Search for the cell housing the specified text and yield its [X, Y] center coordinate. 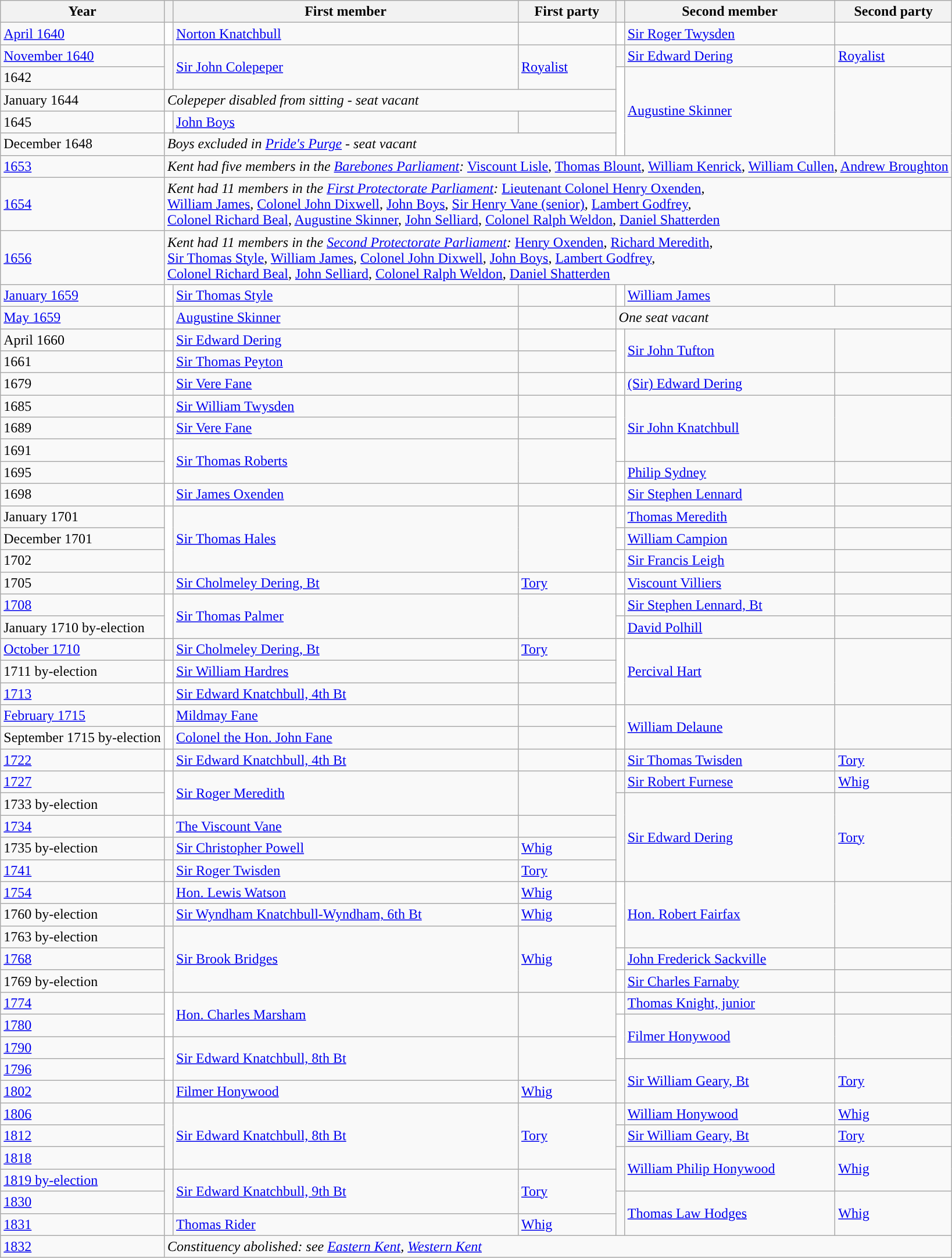
1698 [83, 494]
Second member [730, 12]
William Campion [730, 539]
September 1715 by-election [83, 738]
1711 by-election [83, 671]
John Frederick Sackville [730, 959]
Viscount Villiers [730, 583]
Sir Robert Furnese [730, 782]
1780 [83, 1025]
1705 [83, 583]
Sir Thomas Roberts [346, 461]
1763 by-election [83, 937]
Sir Stephen Lennard, Bt [730, 605]
1722 [83, 760]
Sir John Knatchbull [730, 428]
April 1640 [83, 34]
William Delaune [730, 727]
February 1715 [83, 716]
January 1659 [83, 295]
1806 [83, 1114]
1830 [83, 1202]
Hon. Lewis Watson [346, 893]
Sir Wyndham Knatchbull-Wyndham, 6th Bt [346, 915]
1754 [83, 893]
Sir Charles Farnaby [730, 981]
1642 [83, 78]
1832 [83, 1246]
Colonel the Hon. John Fane [346, 738]
1790 [83, 1048]
First party [567, 12]
1819 by-election [83, 1180]
Sir James Oxenden [346, 494]
1769 by-election [83, 981]
Sir Christopher Powell [346, 848]
Sir Thomas Twisden [730, 760]
April 1660 [83, 340]
January 1710 by-election [83, 627]
1689 [83, 428]
January 1701 [83, 517]
1685 [83, 406]
1691 [83, 450]
John Boys [346, 122]
October 1710 [83, 649]
Colepeper disabled from sitting - seat vacant [389, 100]
Philip Sydney [730, 472]
Second party [894, 12]
May 1659 [83, 317]
Sir John Tufton [730, 351]
December 1648 [83, 144]
Sir William Twysden [346, 406]
Boys excluded in Pride's Purge - seat vacant [389, 144]
Thomas Rider [346, 1224]
1702 [83, 561]
1661 [83, 362]
Sir Thomas Peyton [346, 362]
1774 [83, 1003]
1713 [83, 693]
William Honywood [730, 1114]
Sir Roger Twysden [730, 34]
Thomas Meredith [730, 517]
Year [83, 12]
David Polhill [730, 627]
1812 [83, 1136]
1656 [83, 257]
1818 [83, 1158]
Sir Edward Knatchbull, 9th Bt [346, 1191]
Sir Stephen Lennard [730, 494]
Norton Knatchbull [346, 34]
The Viscount Vane [346, 826]
Kent had five members in the Barebones Parliament: Viscount Lisle, Thomas Blount, William Kenrick, William Cullen, Andrew Broughton [558, 166]
William James [730, 295]
Hon. Charles Marsham [346, 1014]
(Sir) Edward Dering [730, 384]
Thomas Law Hodges [730, 1213]
1831 [83, 1224]
1653 [83, 166]
Sir Roger Meredith [346, 793]
January 1644 [83, 100]
First member [346, 12]
1741 [83, 870]
1727 [83, 782]
Sir Francis Leigh [730, 561]
Percival Hart [730, 671]
December 1701 [83, 539]
1760 by-election [83, 915]
November 1640 [83, 56]
1768 [83, 959]
1733 by-election [83, 804]
Mildmay Fane [346, 716]
Sir Roger Twisden [346, 870]
1796 [83, 1070]
Sir Thomas Palmer [346, 616]
Thomas Knight, junior [730, 1003]
1734 [83, 826]
1654 [83, 204]
1802 [83, 1092]
Sir Brook Bridges [346, 959]
1679 [83, 384]
Sir Thomas Hales [346, 539]
One seat vacant [783, 317]
Sir John Colepeper [346, 67]
Sir Thomas Style [346, 295]
1645 [83, 122]
Constituency abolished: see Eastern Kent, Western Kent [558, 1246]
Hon. Robert Fairfax [730, 915]
1695 [83, 472]
1735 by-election [83, 848]
1708 [83, 605]
Sir William Hardres [346, 671]
William Philip Honywood [730, 1169]
